Provide the (x, y) coordinate of the cell's center where the given text is located.  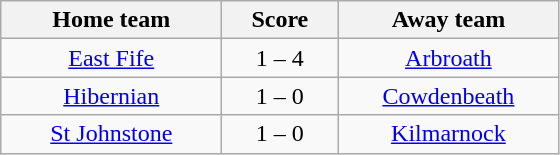
St Johnstone (112, 134)
Score (280, 20)
Away team (448, 20)
Arbroath (448, 58)
1 – 4 (280, 58)
Hibernian (112, 96)
Kilmarnock (448, 134)
Cowdenbeath (448, 96)
Home team (112, 20)
East Fife (112, 58)
